For the text-containing cell, return its midpoint in [x, y] coordinate format. 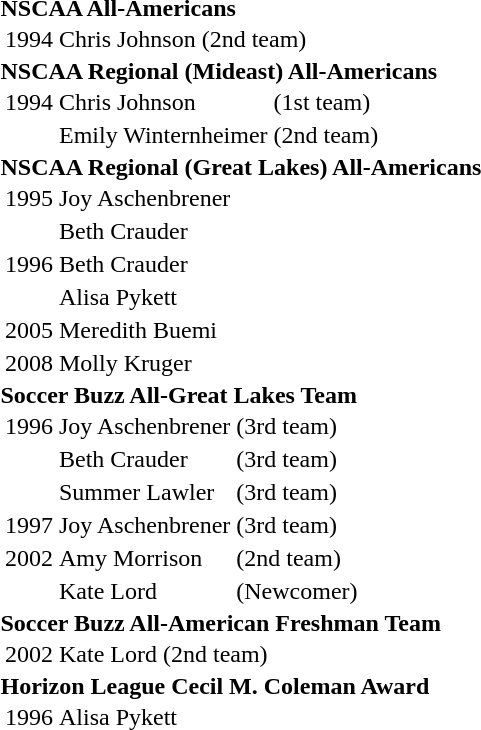
Meredith Buemi [145, 331]
(1st team) [326, 103]
Summer Lawler [145, 493]
1997 [30, 525]
2005 [30, 331]
1995 [30, 199]
Emily Winternheimer [164, 135]
Amy Morrison [145, 559]
Molly Kruger [145, 363]
Alisa Pykett [145, 297]
(Newcomer) [297, 591]
2008 [30, 363]
